Search for the cell housing the specified text and yield its (x, y) center coordinate. 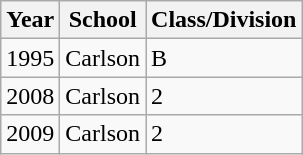
Class/Division (224, 20)
1995 (30, 58)
B (224, 58)
School (103, 20)
2008 (30, 96)
2009 (30, 134)
Year (30, 20)
